Search for the cell housing the specified text and yield its (X, Y) center coordinate. 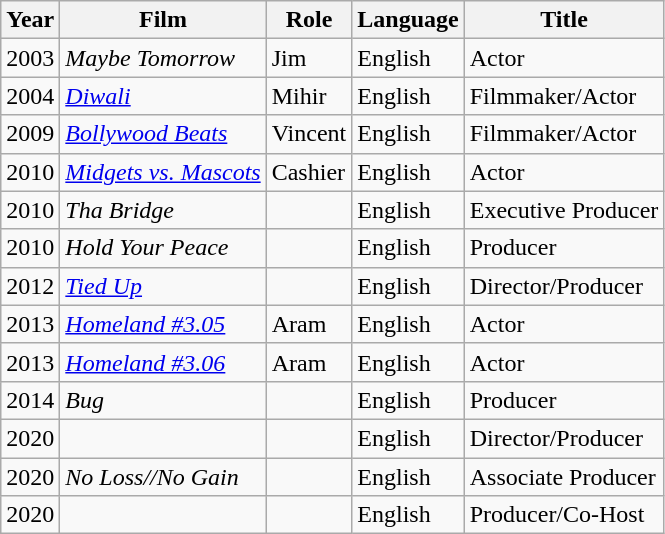
Language (408, 20)
Year (30, 20)
Associate Producer (564, 477)
No Loss//No Gain (163, 477)
2004 (30, 96)
Bug (163, 400)
Film (163, 20)
Title (564, 20)
Cashier (309, 172)
Maybe Tomorrow (163, 58)
2003 (30, 58)
Bollywood Beats (163, 134)
Role (309, 20)
Hold Your Peace (163, 248)
Mihir (309, 96)
Jim (309, 58)
Producer/Co-Host (564, 515)
Tied Up (163, 286)
Vincent (309, 134)
Midgets vs. Mascots (163, 172)
Tha Bridge (163, 210)
Executive Producer (564, 210)
2014 (30, 400)
Diwali (163, 96)
2012 (30, 286)
2009 (30, 134)
Homeland #3.05 (163, 324)
Homeland #3.06 (163, 362)
